Capture the cell that displays the provided text and extract its (X, Y) central coordinate. 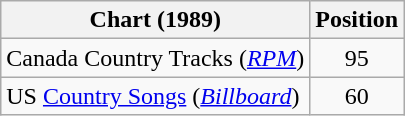
Canada Country Tracks (RPM) (156, 58)
Chart (1989) (156, 20)
60 (357, 96)
US Country Songs (Billboard) (156, 96)
Position (357, 20)
95 (357, 58)
